Determine the [x, y] coordinate at the center of the cell enclosing the given text.  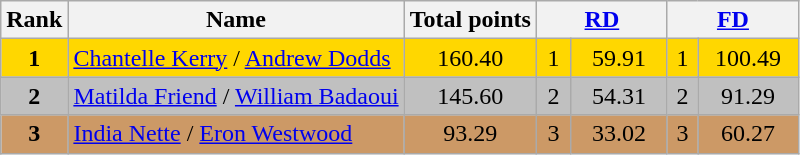
145.60 [470, 96]
Matilda Friend / William Badaoui [236, 96]
93.29 [470, 134]
100.49 [748, 58]
54.31 [620, 96]
Total points [470, 20]
59.91 [620, 58]
India Nette / Eron Westwood [236, 134]
33.02 [620, 134]
Chantelle Kerry / Andrew Dodds [236, 58]
60.27 [748, 134]
Name [236, 20]
91.29 [748, 96]
Rank [34, 20]
160.40 [470, 58]
RD [602, 20]
FD [732, 20]
